For the text-containing cell, return its midpoint in (x, y) coordinate format. 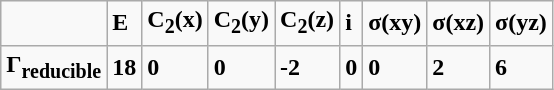
-2 (308, 67)
C2(x) (175, 23)
2 (458, 67)
C2(z) (308, 23)
18 (124, 67)
6 (522, 67)
i (352, 23)
σ(xy) (395, 23)
σ(xz) (458, 23)
Γreducible (54, 67)
σ(yz) (522, 23)
C2(y) (241, 23)
E (124, 23)
